Search for the cell housing the specified text and yield its (x, y) center coordinate. 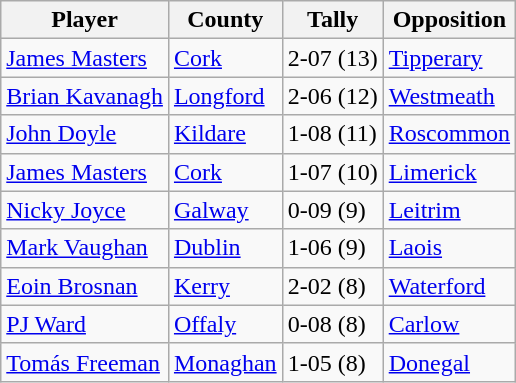
Offaly (225, 324)
Carlow (449, 324)
Roscommon (449, 134)
Tipperary (449, 58)
Monaghan (225, 362)
Kerry (225, 286)
Westmeath (449, 96)
0-09 (9) (332, 210)
Brian Kavanagh (85, 96)
County (225, 20)
Limerick (449, 172)
Eoin Brosnan (85, 286)
1-07 (10) (332, 172)
1-06 (9) (332, 248)
Opposition (449, 20)
1-05 (8) (332, 362)
Waterford (449, 286)
Tally (332, 20)
Kildare (225, 134)
Longford (225, 96)
Leitrim (449, 210)
Mark Vaughan (85, 248)
John Doyle (85, 134)
Donegal (449, 362)
Player (85, 20)
Tomás Freeman (85, 362)
0-08 (8) (332, 324)
Nicky Joyce (85, 210)
2-02 (8) (332, 286)
Galway (225, 210)
1-08 (11) (332, 134)
2-06 (12) (332, 96)
2-07 (13) (332, 58)
Laois (449, 248)
PJ Ward (85, 324)
Dublin (225, 248)
